Determine the [x, y] coordinate at the center of the cell enclosing the given text.  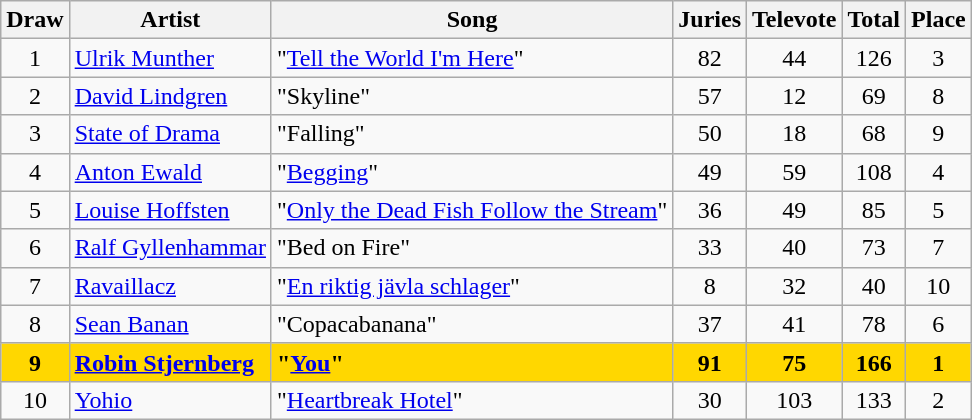
Televote [794, 20]
Ravaillacz [170, 286]
Draw [35, 20]
82 [710, 58]
"Tell the World I'm Here" [472, 58]
59 [794, 172]
57 [710, 96]
"Bed on Fire" [472, 248]
12 [794, 96]
75 [794, 362]
Sean Banan [170, 324]
Artist [170, 20]
85 [874, 210]
32 [794, 286]
166 [874, 362]
State of Drama [170, 134]
David Lindgren [170, 96]
"Heartbreak Hotel" [472, 400]
18 [794, 134]
50 [710, 134]
68 [874, 134]
73 [874, 248]
36 [710, 210]
Total [874, 20]
Ralf Gyllenhammar [170, 248]
Robin Stjernberg [170, 362]
Song [472, 20]
Place [939, 20]
Yohio [170, 400]
Ulrik Munther [170, 58]
"En riktig jävla schlager" [472, 286]
91 [710, 362]
Anton Ewald [170, 172]
"Begging" [472, 172]
"Copacabanana" [472, 324]
"Falling" [472, 134]
Juries [710, 20]
33 [710, 248]
133 [874, 400]
"You" [472, 362]
Louise Hoffsten [170, 210]
41 [794, 324]
30 [710, 400]
108 [874, 172]
78 [874, 324]
37 [710, 324]
44 [794, 58]
69 [874, 96]
"Only the Dead Fish Follow the Stream" [472, 210]
126 [874, 58]
103 [794, 400]
"Skyline" [472, 96]
